Return [X, Y] of the center of cell containing provided text 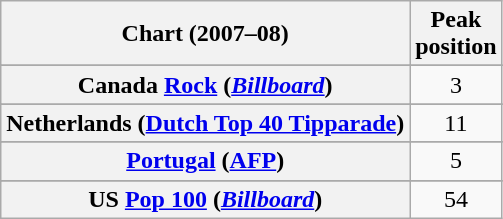
Netherlands (Dutch Top 40 Tipparade) [206, 123]
54 [456, 199]
US Pop 100 (Billboard) [206, 199]
3 [456, 85]
Portugal (AFP) [206, 161]
Peakposition [456, 34]
5 [456, 161]
Chart (2007–08) [206, 34]
Canada Rock (Billboard) [206, 85]
11 [456, 123]
